Determine the [X, Y] coordinate at the center of the cell enclosing the given text.  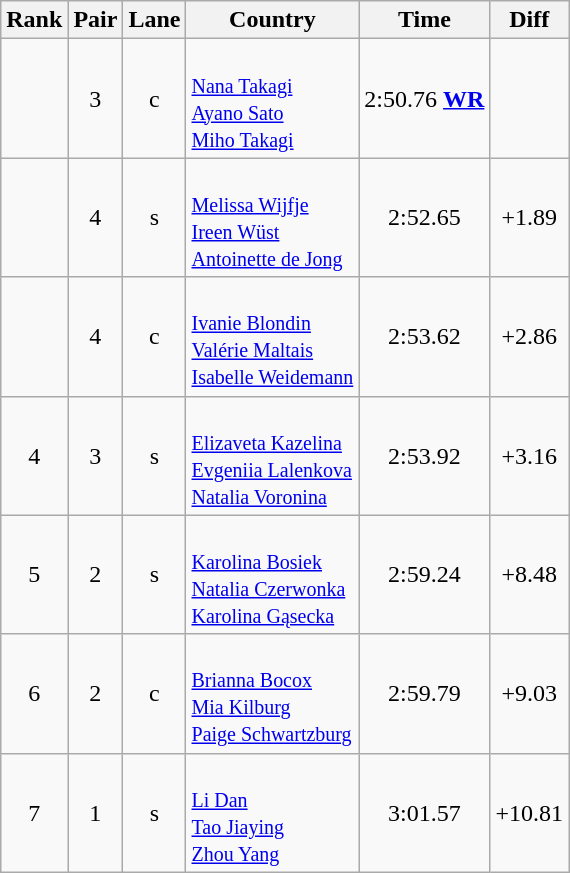
Lane [154, 20]
2:50.76 WR [424, 98]
Karolina BosiekNatalia CzerwonkaKarolina Gąsecka [272, 574]
Ivanie BlondinValérie MaltaisIsabelle Weidemann [272, 336]
Brianna BocoxMia KilburgPaige Schwartzburg [272, 694]
+3.16 [530, 456]
+9.03 [530, 694]
+10.81 [530, 812]
+1.89 [530, 218]
+8.48 [530, 574]
Melissa WijfjeIreen WüstAntoinette de Jong [272, 218]
+2.86 [530, 336]
2:53.62 [424, 336]
Time [424, 20]
6 [34, 694]
2:59.79 [424, 694]
Country [272, 20]
Rank [34, 20]
Li DanTao JiayingZhou Yang [272, 812]
5 [34, 574]
1 [96, 812]
7 [34, 812]
Diff [530, 20]
Nana TakagiAyano SatoMiho Takagi [272, 98]
2:52.65 [424, 218]
Elizaveta KazelinaEvgeniia LalenkovaNatalia Voronina [272, 456]
2:53.92 [424, 456]
2:59.24 [424, 574]
3:01.57 [424, 812]
Pair [96, 20]
